For the text-containing cell, return its midpoint in (X, Y) coordinate format. 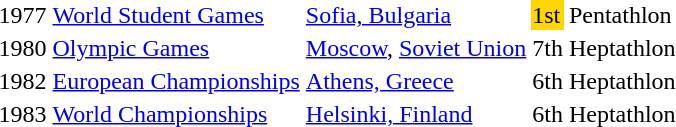
World Student Games (176, 15)
6th (548, 81)
Moscow, Soviet Union (416, 48)
Athens, Greece (416, 81)
1st (548, 15)
European Championships (176, 81)
Olympic Games (176, 48)
7th (548, 48)
Sofia, Bulgaria (416, 15)
